Search for the cell housing the specified text and yield its (x, y) center coordinate. 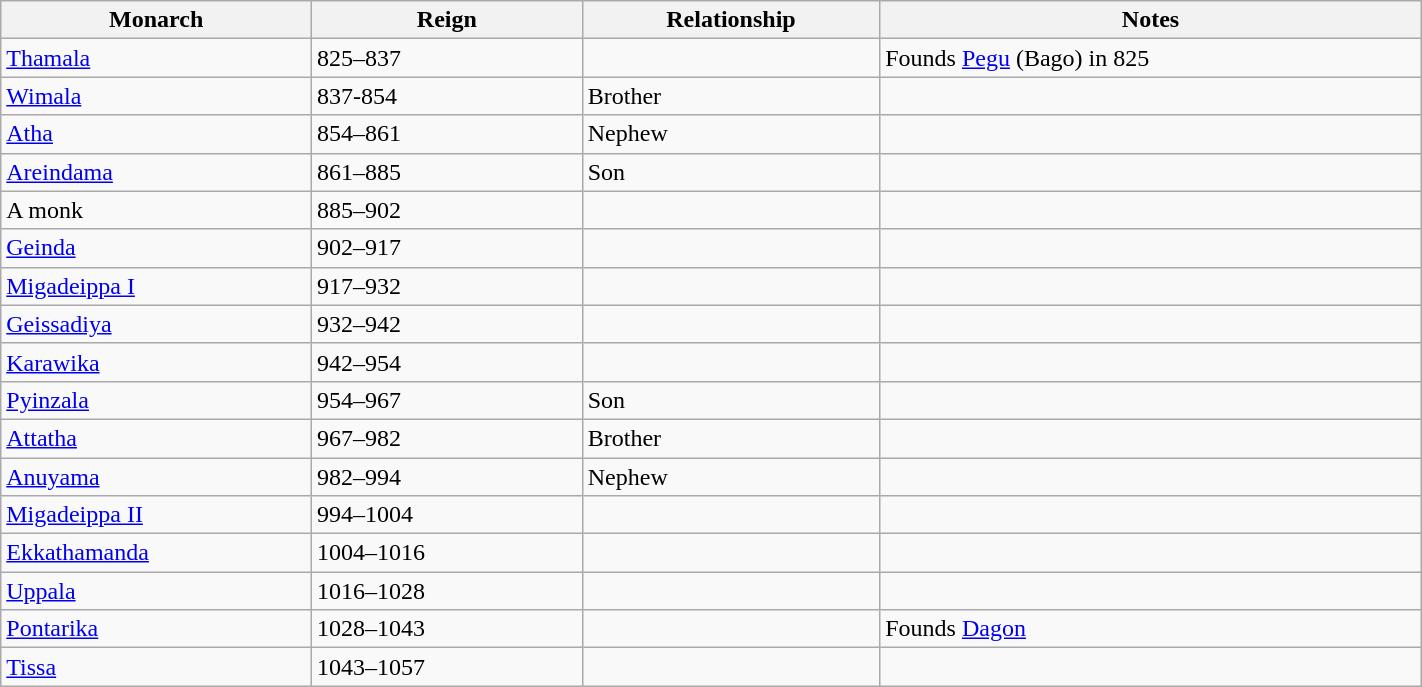
Migadeippa II (156, 515)
Founds Pegu (Bago) in 825 (1151, 58)
982–994 (448, 477)
Monarch (156, 20)
Attatha (156, 438)
Notes (1151, 20)
Pyinzala (156, 400)
967–982 (448, 438)
932–942 (448, 324)
861–885 (448, 172)
Areindama (156, 172)
Atha (156, 134)
Migadeippa I (156, 286)
Tissa (156, 667)
Pontarika (156, 629)
1016–1028 (448, 591)
902–917 (448, 248)
825–837 (448, 58)
Uppala (156, 591)
Anuyama (156, 477)
Thamala (156, 58)
994–1004 (448, 515)
Wimala (156, 96)
A monk (156, 210)
837-854 (448, 96)
942–954 (448, 362)
Ekkathamanda (156, 553)
Karawika (156, 362)
917–932 (448, 286)
954–967 (448, 400)
Geinda (156, 248)
Relationship (731, 20)
1043–1057 (448, 667)
Reign (448, 20)
Geissadiya (156, 324)
Founds Dagon (1151, 629)
1028–1043 (448, 629)
885–902 (448, 210)
854–861 (448, 134)
1004–1016 (448, 553)
